Return the (x, y) coordinate for the center point of the cell that contains the specified text.  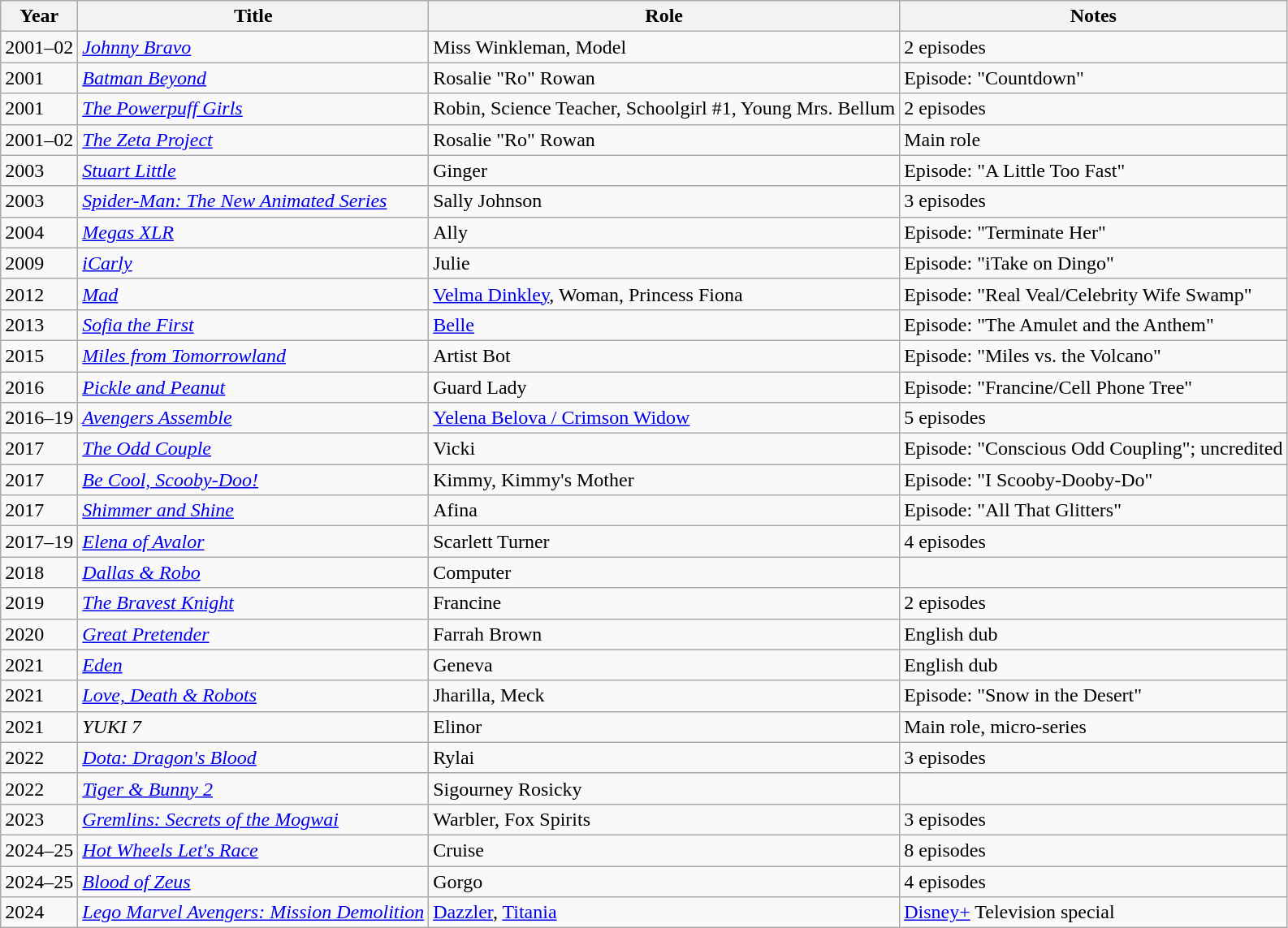
Computer (664, 572)
2023 (39, 819)
2017–19 (39, 542)
2024 (39, 913)
Episode: "Snow in the Desert" (1093, 696)
Main role, micro-series (1093, 727)
2013 (39, 325)
Afina (664, 511)
Warbler, Fox Spirits (664, 819)
Rylai (664, 758)
Spider-Man: The New Animated Series (253, 201)
Johnny Bravo (253, 47)
Role (664, 16)
Cruise (664, 850)
Sofia the First (253, 325)
Robin, Science Teacher, Schoolgirl #1, Young Mrs. Bellum (664, 109)
Disney+ Television special (1093, 913)
Gorgo (664, 881)
YUKI 7 (253, 727)
Guard Lady (664, 387)
Kimmy, Kimmy's Mother (664, 480)
Scarlett Turner (664, 542)
Ginger (664, 170)
Ally (664, 232)
Episode: "Countdown" (1093, 78)
Eden (253, 665)
5 episodes (1093, 418)
Episode: "iTake on Dingo" (1093, 263)
Tiger & Bunny 2 (253, 788)
2018 (39, 572)
Dota: Dragon's Blood (253, 758)
The Powerpuff Girls (253, 109)
Notes (1093, 16)
Elinor (664, 727)
Main role (1093, 140)
2019 (39, 603)
Stuart Little (253, 170)
Artist Bot (664, 356)
2020 (39, 634)
Belle (664, 325)
Francine (664, 603)
Jharilla, Meck (664, 696)
Episode: "Francine/Cell Phone Tree" (1093, 387)
Episode: "The Amulet and the Anthem" (1093, 325)
Shimmer and Shine (253, 511)
Episode: "A Little Too Fast" (1093, 170)
Lego Marvel Avengers: Mission Demolition (253, 913)
Miss Winkleman, Model (664, 47)
Batman Beyond (253, 78)
Sally Johnson (664, 201)
Episode: "All That Glitters" (1093, 511)
Dallas & Robo (253, 572)
2009 (39, 263)
Blood of Zeus (253, 881)
Episode: "Real Veal/Celebrity Wife Swamp" (1093, 294)
2015 (39, 356)
2016 (39, 387)
Hot Wheels Let's Race (253, 850)
Great Pretender (253, 634)
Dazzler, Titania (664, 913)
Megas XLR (253, 232)
Episode: "Miles vs. the Volcano" (1093, 356)
Be Cool, Scooby-Doo! (253, 480)
Sigourney Rosicky (664, 788)
Vicki (664, 449)
Episode: "Terminate Her" (1093, 232)
Julie (664, 263)
2016–19 (39, 418)
Gremlins: Secrets of the Mogwai (253, 819)
8 episodes (1093, 850)
Year (39, 16)
Episode: "Conscious Odd Coupling"; uncredited (1093, 449)
Miles from Tomorrowland (253, 356)
Episode: "I Scooby-Dooby-Do" (1093, 480)
2004 (39, 232)
iCarly (253, 263)
Farrah Brown (664, 634)
Title (253, 16)
Love, Death & Robots (253, 696)
The Bravest Knight (253, 603)
Elena of Avalor (253, 542)
Pickle and Peanut (253, 387)
The Odd Couple (253, 449)
2012 (39, 294)
Yelena Belova / Crimson Widow (664, 418)
Avengers Assemble (253, 418)
Velma Dinkley, Woman, Princess Fiona (664, 294)
Geneva (664, 665)
The Zeta Project (253, 140)
Mad (253, 294)
